Return the (X, Y) coordinate for the center point of the cell that contains the specified text.  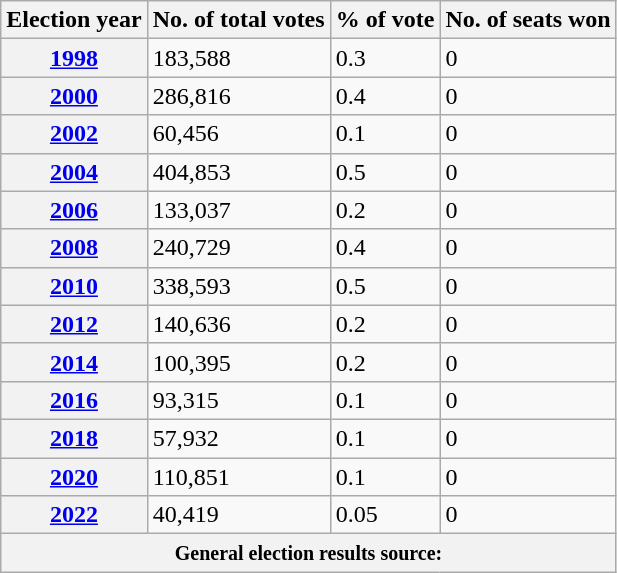
2004 (74, 172)
General election results source: (308, 553)
40,419 (238, 515)
140,636 (238, 324)
404,853 (238, 172)
93,315 (238, 400)
0.05 (385, 515)
338,593 (238, 286)
No. of total votes (238, 20)
2016 (74, 400)
1998 (74, 58)
133,037 (238, 210)
2008 (74, 248)
2018 (74, 438)
110,851 (238, 477)
2022 (74, 515)
2010 (74, 286)
2000 (74, 96)
Election year (74, 20)
2014 (74, 362)
2006 (74, 210)
0.3 (385, 58)
2020 (74, 477)
57,932 (238, 438)
240,729 (238, 248)
100,395 (238, 362)
286,816 (238, 96)
183,588 (238, 58)
No. of seats won (528, 20)
2012 (74, 324)
60,456 (238, 134)
2002 (74, 134)
% of vote (385, 20)
